Identify which cell holds the provided text, then report its (X, Y) central coordinate. 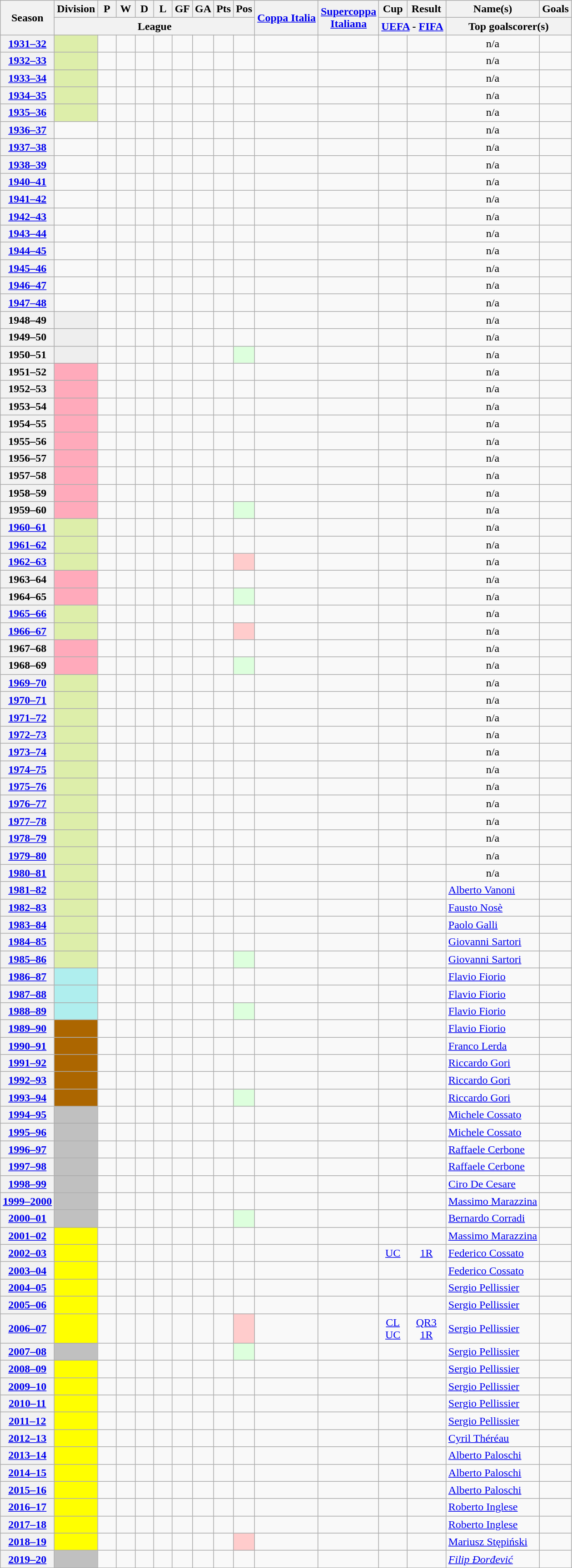
1933–34 (27, 78)
1985–86 (27, 959)
1934–35 (27, 95)
1935–36 (27, 113)
1996–97 (27, 1149)
Alberto Vanoni (492, 890)
1955–56 (27, 441)
1959–60 (27, 510)
P (107, 9)
1937–38 (27, 147)
1956–57 (27, 458)
1974–75 (27, 769)
2015–16 (27, 1490)
1971–72 (27, 717)
Ciro De Cesare (492, 1184)
1969–70 (27, 683)
2007–08 (27, 1352)
1948–49 (27, 320)
1949–50 (27, 337)
1981–82 (27, 890)
2008–09 (27, 1369)
L (163, 9)
1988–89 (27, 1011)
Franco Lerda (492, 1045)
2003–04 (27, 1270)
1945–46 (27, 268)
2016–17 (27, 1507)
Pts (224, 9)
1990–91 (27, 1045)
2005–06 (27, 1305)
1965–66 (27, 614)
1980–81 (27, 873)
UC (393, 1253)
1991–92 (27, 1063)
1979–80 (27, 856)
Name(s) (492, 9)
1999–2000 (27, 1201)
1960–61 (27, 528)
2010–11 (27, 1404)
Pos (244, 9)
1942–43 (27, 217)
1951–52 (27, 372)
Filip Đorđević (492, 1559)
1938–39 (27, 164)
1978–79 (27, 838)
1954–55 (27, 424)
1977–78 (27, 821)
2012–13 (27, 1438)
2014–15 (27, 1473)
1941–42 (27, 199)
1992–93 (27, 1080)
Result (427, 9)
1994–95 (27, 1115)
2013–14 (27, 1455)
1961–62 (27, 545)
1998–99 (27, 1184)
1962–63 (27, 562)
2017–18 (27, 1524)
1947–48 (27, 303)
Cyril Théréau (492, 1438)
1967–68 (27, 648)
1R (427, 1253)
Top goalscorer(s) (508, 26)
Cup (393, 9)
1943–44 (27, 234)
1972–73 (27, 735)
2000–01 (27, 1218)
1940–41 (27, 182)
GA (204, 9)
2006–07 (27, 1328)
Season (27, 18)
2011–12 (27, 1421)
League (154, 26)
2019–20 (27, 1559)
1952–53 (27, 389)
1932–33 (27, 61)
Bernardo Corradi (492, 1218)
CL UC (393, 1328)
1984–85 (27, 942)
1950–51 (27, 355)
Paolo Galli (492, 925)
GF (182, 9)
1963–64 (27, 579)
2018–19 (27, 1542)
2001–02 (27, 1236)
Supercoppa Italiana (348, 18)
2009–10 (27, 1386)
1946–47 (27, 286)
UEFA - FIFA (413, 26)
2004–05 (27, 1287)
1957–58 (27, 475)
Goals (556, 9)
1966–67 (27, 631)
1931–32 (27, 44)
D (144, 9)
1936–37 (27, 130)
1944–45 (27, 251)
1976–77 (27, 804)
1968–69 (27, 666)
1983–84 (27, 925)
Fausto Nosè (492, 907)
1986–87 (27, 976)
1953–54 (27, 406)
1997–98 (27, 1167)
1970–71 (27, 700)
Division (76, 9)
2002–03 (27, 1253)
1989–90 (27, 1028)
1958–59 (27, 493)
1982–83 (27, 907)
W (125, 9)
Coppa Italia (287, 18)
Mariusz Stępiński (492, 1542)
1987–88 (27, 994)
1973–74 (27, 752)
QR3 1R (427, 1328)
1964–65 (27, 597)
1975–76 (27, 787)
1993–94 (27, 1098)
1995–96 (27, 1132)
